From the cell containing the given text, extract its center point as [x, y] coordinate. 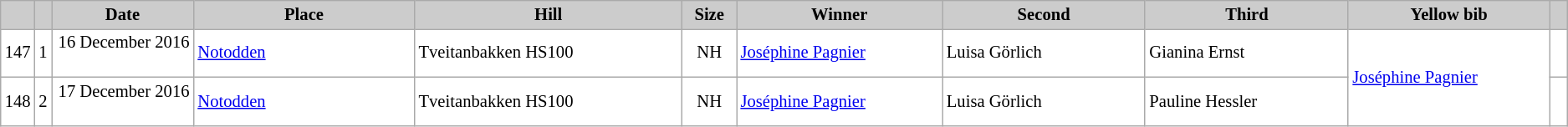
Size [709, 14]
Yellow bib [1448, 14]
Pauline Hessler [1246, 101]
147 [18, 53]
16 December 2016 [123, 53]
148 [18, 101]
17 December 2016 [123, 101]
1 [43, 53]
Winner [839, 14]
Place [304, 14]
Third [1246, 14]
Second [1044, 14]
Hill [549, 14]
Gianina Ernst [1246, 53]
Date [123, 14]
2 [43, 101]
